Return the (x, y) coordinate for the center point of the cell that contains the specified text.  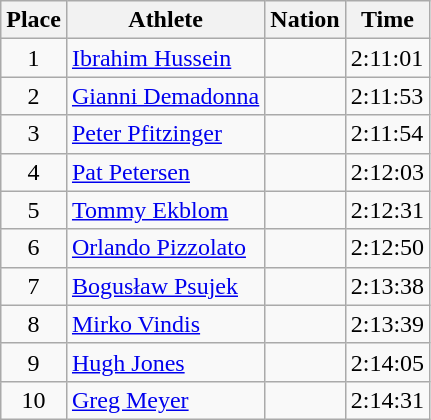
2:14:05 (387, 362)
2:11:01 (387, 58)
2:11:53 (387, 96)
Orlando Pizzolato (165, 248)
10 (34, 400)
1 (34, 58)
2:13:38 (387, 286)
4 (34, 172)
Place (34, 20)
2:11:54 (387, 134)
Nation (305, 20)
5 (34, 210)
2:12:50 (387, 248)
Hugh Jones (165, 362)
9 (34, 362)
2 (34, 96)
Time (387, 20)
Bogusław Psujek (165, 286)
Tommy Ekblom (165, 210)
Ibrahim Hussein (165, 58)
Gianni Demadonna (165, 96)
Athlete (165, 20)
2:13:39 (387, 324)
6 (34, 248)
3 (34, 134)
8 (34, 324)
2:12:03 (387, 172)
Peter Pfitzinger (165, 134)
Pat Petersen (165, 172)
Mirko Vindis (165, 324)
2:12:31 (387, 210)
Greg Meyer (165, 400)
2:14:31 (387, 400)
7 (34, 286)
